Detect which cell encompasses the target text, then output its [X, Y] center coordinate. 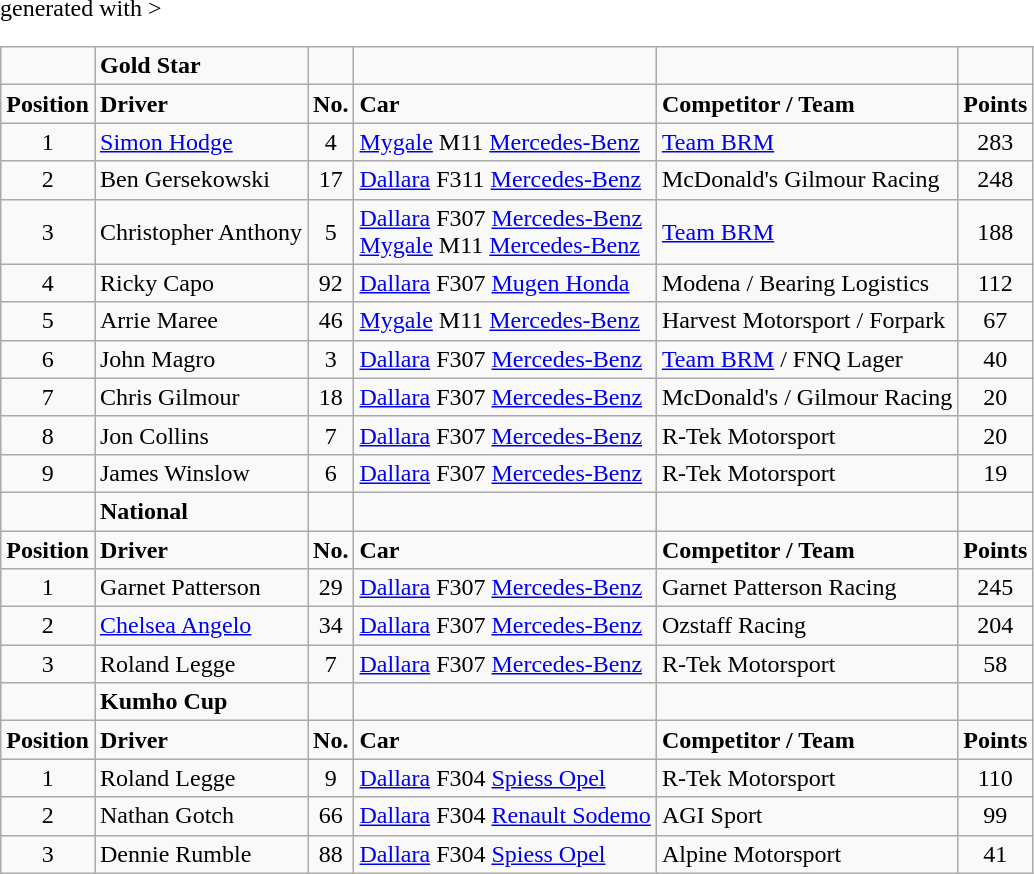
Chris Gilmour [200, 397]
Gold Star [200, 66]
245 [996, 588]
283 [996, 142]
Dallara F311 Mercedes-Benz [505, 180]
Ozstaff Racing [806, 626]
Dallara F304 Renault Sodemo [505, 816]
67 [996, 321]
46 [331, 321]
92 [331, 283]
17 [331, 180]
McDonald's / Gilmour Racing [806, 397]
19 [996, 473]
Team BRM / FNQ Lager [806, 359]
Chelsea Angelo [200, 626]
248 [996, 180]
Dallara F307 Mercedes-Benz Mygale M11 Mercedes-Benz [505, 232]
58 [996, 664]
Simon Hodge [200, 142]
Modena / Bearing Logistics [806, 283]
John Magro [200, 359]
AGI Sport [806, 816]
Garnet Patterson [200, 588]
McDonald's Gilmour Racing [806, 180]
8 [48, 435]
Jon Collins [200, 435]
Garnet Patterson Racing [806, 588]
Arrie Maree [200, 321]
Ben Gersekowski [200, 180]
Dennie Rumble [200, 854]
National [200, 511]
88 [331, 854]
Christopher Anthony [200, 232]
Dallara F307 Mugen Honda [505, 283]
34 [331, 626]
18 [331, 397]
Nathan Gotch [200, 816]
112 [996, 283]
40 [996, 359]
204 [996, 626]
99 [996, 816]
Alpine Motorsport [806, 854]
29 [331, 588]
Harvest Motorsport / Forpark [806, 321]
James Winslow [200, 473]
188 [996, 232]
Kumho Cup [200, 702]
66 [331, 816]
Ricky Capo [200, 283]
41 [996, 854]
110 [996, 778]
